Return the (x, y) coordinate for the center point of the cell that contains the specified text.  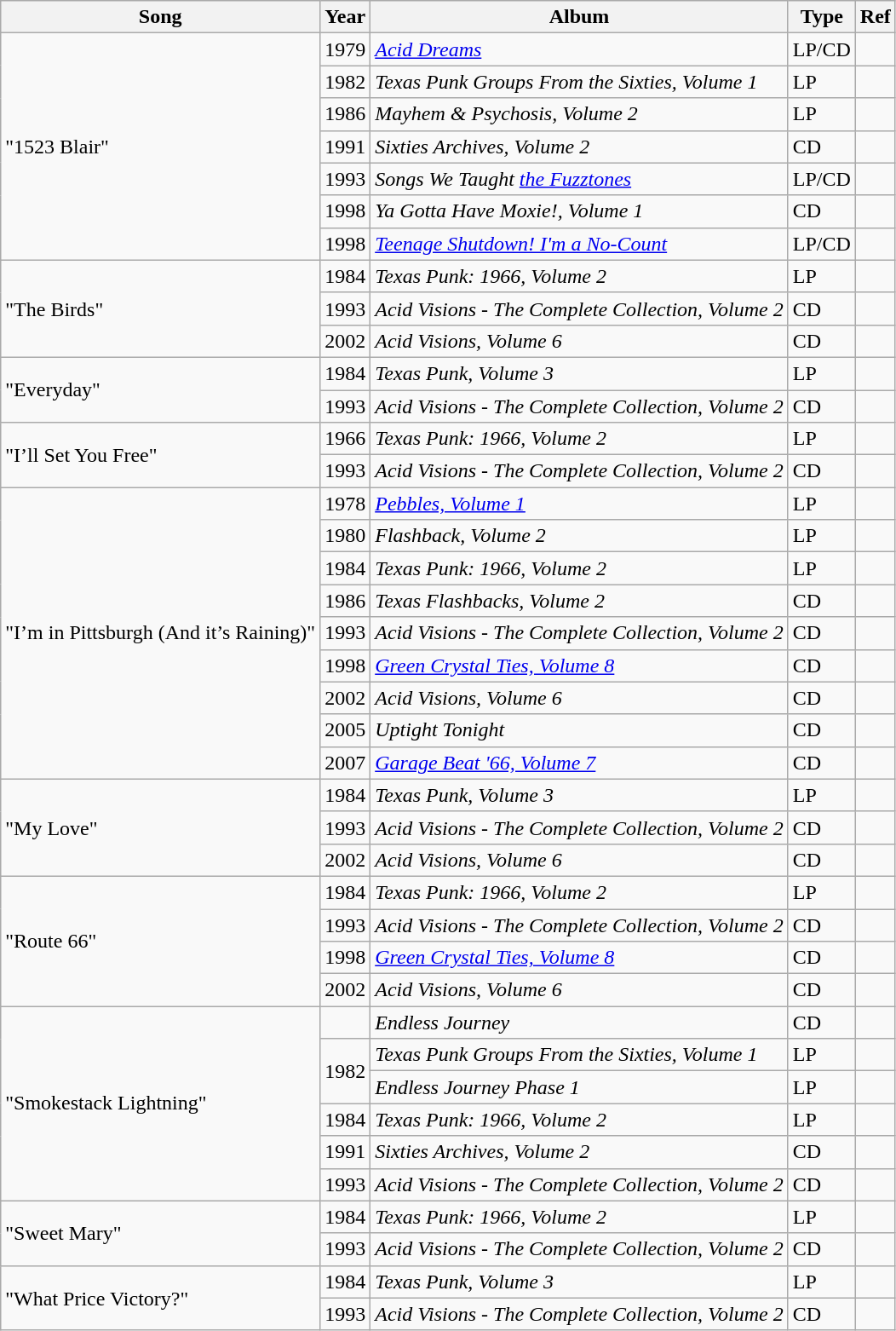
Mayhem & Psychosis, Volume 2 (579, 114)
"1523 Blair" (160, 147)
"Smokestack Lightning" (160, 1103)
"Sweet Mary" (160, 1233)
Garage Beat '66, Volume 7 (579, 763)
"The Birds" (160, 308)
2007 (346, 763)
Texas Flashbacks, Volume 2 (579, 601)
Song (160, 17)
Ref (876, 17)
"Route 66" (160, 941)
"What Price Victory?" (160, 1298)
Ya Gotta Have Moxie!, Volume 1 (579, 211)
"I’m in Pittsburgh (And it’s Raining)" (160, 634)
Acid Dreams (579, 49)
Teenage Shutdown! I'm a No-Count (579, 244)
"I’ll Set You Free" (160, 455)
Songs We Taught the Fuzztones (579, 179)
1979 (346, 49)
"Everyday" (160, 389)
1980 (346, 536)
Year (346, 17)
Type (821, 17)
2005 (346, 730)
1978 (346, 504)
Album (579, 17)
Endless Journey (579, 1023)
"My Love" (160, 827)
1966 (346, 439)
Uptight Tonight (579, 730)
Flashback, Volume 2 (579, 536)
Endless Journey Phase 1 (579, 1087)
Pebbles, Volume 1 (579, 504)
